Pinpoint the cell where the given text exists, returning its (X, Y) midpoint coordinate. 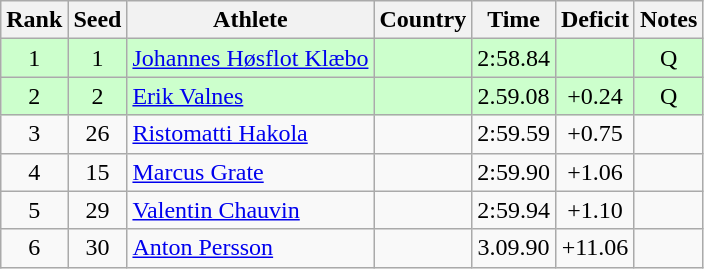
3.09.90 (514, 248)
Johannes Høsflot Klæbo (250, 58)
Notes (668, 20)
Athlete (250, 20)
29 (98, 210)
2:59.59 (514, 134)
Anton Persson (250, 248)
2:59.94 (514, 210)
+0.75 (594, 134)
30 (98, 248)
3 (34, 134)
+0.24 (594, 96)
+1.10 (594, 210)
Country (423, 20)
6 (34, 248)
2:58.84 (514, 58)
Deficit (594, 20)
26 (98, 134)
Seed (98, 20)
Rank (34, 20)
2.59.08 (514, 96)
+11.06 (594, 248)
Valentin Chauvin (250, 210)
Ristomatti Hakola (250, 134)
4 (34, 172)
Marcus Grate (250, 172)
2:59.90 (514, 172)
15 (98, 172)
5 (34, 210)
Time (514, 20)
Erik Valnes (250, 96)
+1.06 (594, 172)
